Pinpoint the cell where the given text exists, returning its [x, y] midpoint coordinate. 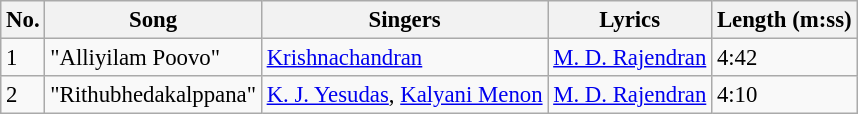
4:10 [784, 95]
Song [153, 20]
K. J. Yesudas, Kalyani Menon [404, 95]
Length (m:ss) [784, 20]
"Rithubhedakalppana" [153, 95]
Lyrics [630, 20]
2 [23, 95]
"Alliyilam Poovo" [153, 58]
1 [23, 58]
4:42 [784, 58]
Krishnachandran [404, 58]
No. [23, 20]
Singers [404, 20]
